Capture the cell that displays the provided text and extract its (x, y) central coordinate. 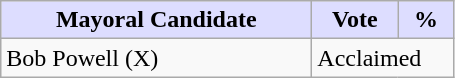
Bob Powell (X) (156, 58)
Acclaimed (383, 58)
Vote (355, 20)
% (426, 20)
Mayoral Candidate (156, 20)
